Pinpoint the cell where the given text exists, returning its [x, y] midpoint coordinate. 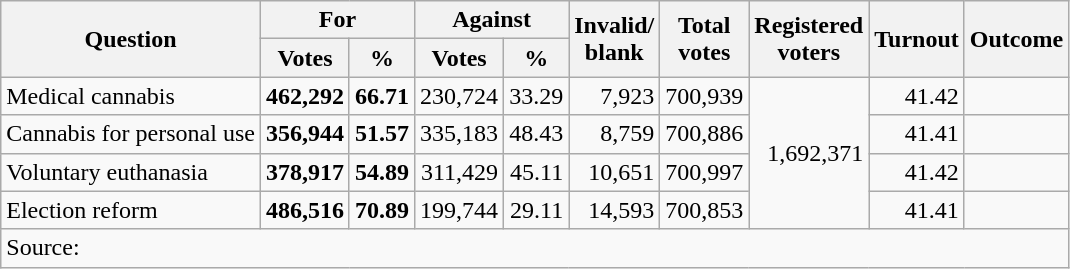
54.89 [382, 172]
462,292 [304, 96]
66.71 [382, 96]
Outcome [1016, 39]
7,923 [614, 96]
700,939 [704, 96]
700,853 [704, 210]
Source: [535, 248]
29.11 [536, 210]
Turnout [917, 39]
700,997 [704, 172]
Totalvotes [704, 39]
1,692,371 [809, 153]
335,183 [460, 134]
14,593 [614, 210]
Medical cannabis [131, 96]
Voluntary euthanasia [131, 172]
356,944 [304, 134]
For [337, 20]
70.89 [382, 210]
311,429 [460, 172]
Registeredvoters [809, 39]
378,917 [304, 172]
8,759 [614, 134]
Against [492, 20]
Invalid/blank [614, 39]
486,516 [304, 210]
33.29 [536, 96]
230,724 [460, 96]
Election reform [131, 210]
51.57 [382, 134]
Question [131, 39]
48.43 [536, 134]
700,886 [704, 134]
199,744 [460, 210]
Cannabis for personal use [131, 134]
10,651 [614, 172]
45.11 [536, 172]
